Identify which cell holds the provided text, then report its (X, Y) central coordinate. 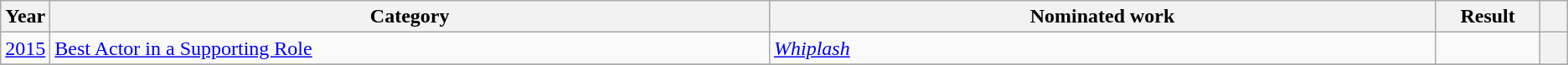
Whiplash (1102, 48)
Nominated work (1102, 17)
Year (25, 17)
Result (1488, 17)
Category (410, 17)
Best Actor in a Supporting Role (410, 48)
2015 (25, 48)
